Provide the (x, y) coordinate of the cell's center where the given text is located.  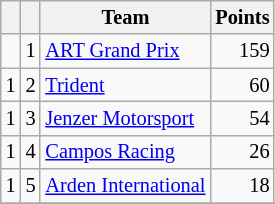
3 (31, 118)
Arden International (125, 186)
ART Grand Prix (125, 51)
Jenzer Motorsport (125, 118)
Team (125, 17)
Trident (125, 85)
5 (31, 186)
54 (242, 118)
18 (242, 186)
26 (242, 152)
159 (242, 51)
2 (31, 85)
60 (242, 85)
Points (242, 17)
Campos Racing (125, 152)
4 (31, 152)
